Capture the cell that displays the provided text and extract its (x, y) central coordinate. 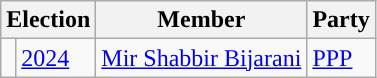
2024 (56, 58)
Member (202, 20)
Party (341, 20)
PPP (341, 58)
Mir Shabbir Bijarani (202, 58)
Election (48, 20)
